Detect which cell encompasses the target text, then output its [X, Y] center coordinate. 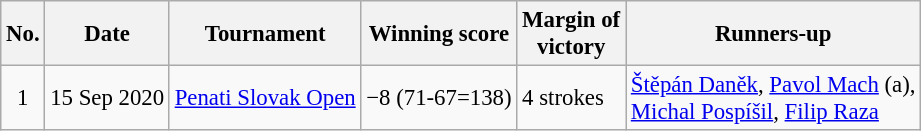
Winning score [439, 34]
Štěpán Daněk, Pavol Mach (a), Michal Pospíšil, Filip Raza [774, 98]
1 [23, 98]
15 Sep 2020 [107, 98]
No. [23, 34]
Penati Slovak Open [265, 98]
Margin ofvictory [572, 34]
Date [107, 34]
4 strokes [572, 98]
Tournament [265, 34]
−8 (71-67=138) [439, 98]
Runners-up [774, 34]
